Pinpoint the cell where the given text exists, returning its [X, Y] midpoint coordinate. 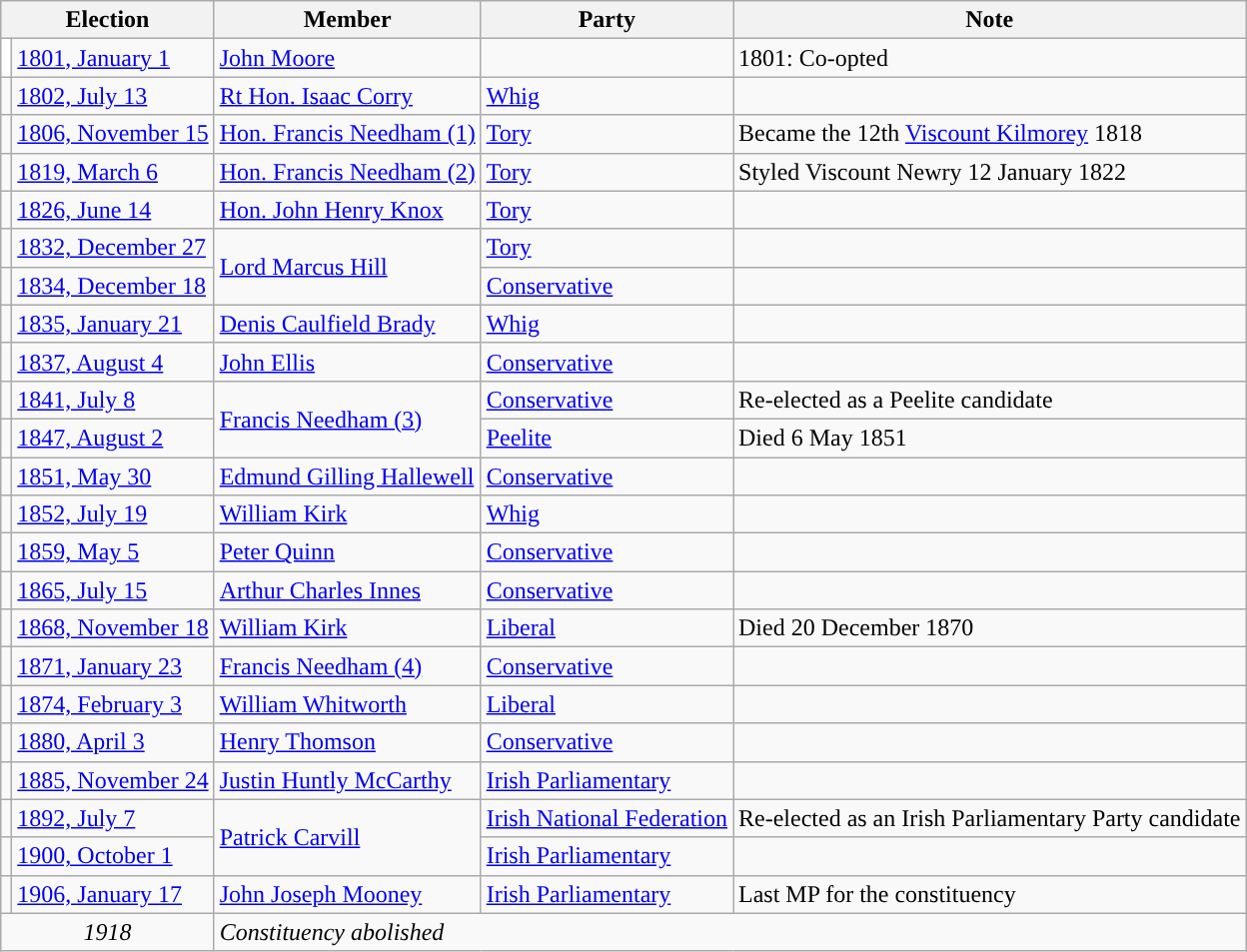
1865, July 15 [113, 590]
1834, December 18 [113, 286]
1874, February 3 [113, 704]
Constituency abolished [729, 932]
1801: Co-opted [990, 58]
Justin Huntly McCarthy [348, 780]
1868, November 18 [113, 628]
1802, July 13 [113, 96]
Hon. John Henry Knox [348, 210]
Denis Caulfield Brady [348, 324]
Henry Thomson [348, 742]
Patrick Carvill [348, 837]
1847, August 2 [113, 438]
John Joseph Mooney [348, 894]
1852, July 19 [113, 514]
1885, November 24 [113, 780]
1918 [108, 932]
Hon. Francis Needham (2) [348, 172]
John Moore [348, 58]
Hon. Francis Needham (1) [348, 134]
Party [607, 20]
Election [108, 20]
Note [990, 20]
Lord Marcus Hill [348, 267]
Member [348, 20]
1892, July 7 [113, 818]
1851, May 30 [113, 476]
Peelite [607, 438]
1806, November 15 [113, 134]
1880, April 3 [113, 742]
1835, January 21 [113, 324]
1906, January 17 [113, 894]
1826, June 14 [113, 210]
1871, January 23 [113, 666]
Became the 12th Viscount Kilmorey 1818 [990, 134]
1819, March 6 [113, 172]
Re-elected as an Irish Parliamentary Party candidate [990, 818]
Francis Needham (3) [348, 419]
William Whitworth [348, 704]
Francis Needham (4) [348, 666]
1859, May 5 [113, 552]
Arthur Charles Innes [348, 590]
1832, December 27 [113, 248]
Died 20 December 1870 [990, 628]
1900, October 1 [113, 856]
Last MP for the constituency [990, 894]
Re-elected as a Peelite candidate [990, 400]
Irish National Federation [607, 818]
1801, January 1 [113, 58]
Died 6 May 1851 [990, 438]
1841, July 8 [113, 400]
John Ellis [348, 362]
Edmund Gilling Hallewell [348, 476]
Styled Viscount Newry 12 January 1822 [990, 172]
1837, August 4 [113, 362]
Peter Quinn [348, 552]
Rt Hon. Isaac Corry [348, 96]
